Return (x, y) of the center of cell containing provided text 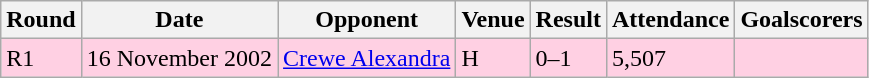
Result (568, 20)
0–1 (568, 58)
Date (179, 20)
Goalscorers (802, 20)
Venue (493, 20)
Round (41, 20)
Attendance (670, 20)
Crewe Alexandra (367, 58)
16 November 2002 (179, 58)
R1 (41, 58)
5,507 (670, 58)
Opponent (367, 20)
H (493, 58)
